Capture the cell that displays the provided text and extract its [X, Y] central coordinate. 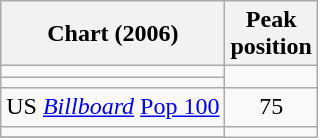
75 [271, 107]
Chart (2006) [113, 34]
US Billboard Pop 100 [113, 107]
Peakposition [271, 34]
